Return the (X, Y) coordinate for the center point of the cell that contains the specified text.  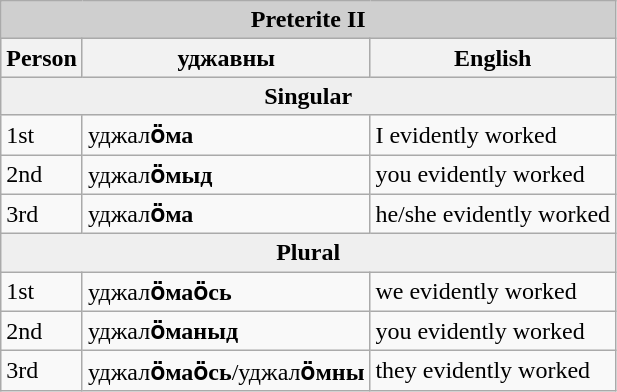
уджалӧмаӧсь/уджалӧмны (226, 371)
English (493, 58)
уджалӧмаӧсь (226, 292)
Person (42, 58)
уджавны (226, 58)
уджалӧмыд (226, 174)
they evidently worked (493, 371)
уджалӧманыд (226, 331)
Plural (308, 253)
I evidently worked (493, 135)
he/she evidently worked (493, 214)
we evidently worked (493, 292)
Preterite II (308, 20)
Singular (308, 96)
